Output the (X, Y) coordinate of the center of the cell containing the given text.  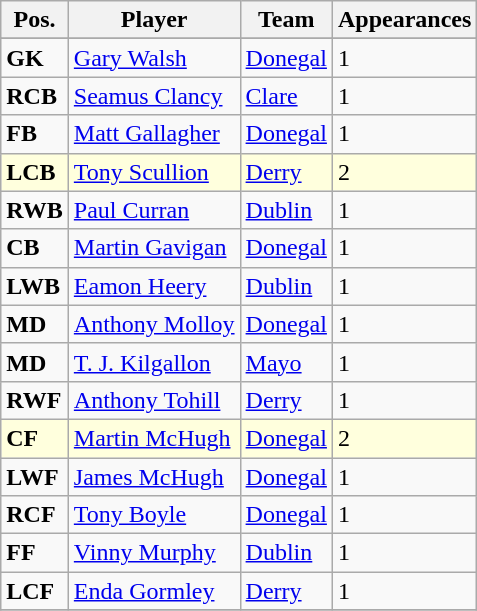
Anthony Tohill (154, 400)
CB (35, 248)
Martin Gavigan (154, 248)
LWF (35, 477)
LCF (35, 591)
Vinny Murphy (154, 553)
Seamus Clancy (154, 96)
Player (154, 20)
Mayo (286, 362)
T. J. Kilgallon (154, 362)
LCB (35, 172)
RWB (35, 210)
Team (286, 20)
RCF (35, 515)
James McHugh (154, 477)
Eamon Heery (154, 286)
FF (35, 553)
Appearances (404, 20)
Paul Curran (154, 210)
Enda Gormley (154, 591)
Martin McHugh (154, 438)
LWB (35, 286)
FB (35, 134)
Gary Walsh (154, 58)
Pos. (35, 20)
Tony Boyle (154, 515)
Matt Gallagher (154, 134)
Clare (286, 96)
Anthony Molloy (154, 324)
CF (35, 438)
RCB (35, 96)
Tony Scullion (154, 172)
RWF (35, 400)
GK (35, 58)
